For the text-containing cell, return its midpoint in [X, Y] coordinate format. 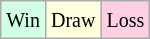
Win [24, 20]
Loss [126, 20]
Draw [72, 20]
